From the cell containing the given text, extract its center point as [X, Y] coordinate. 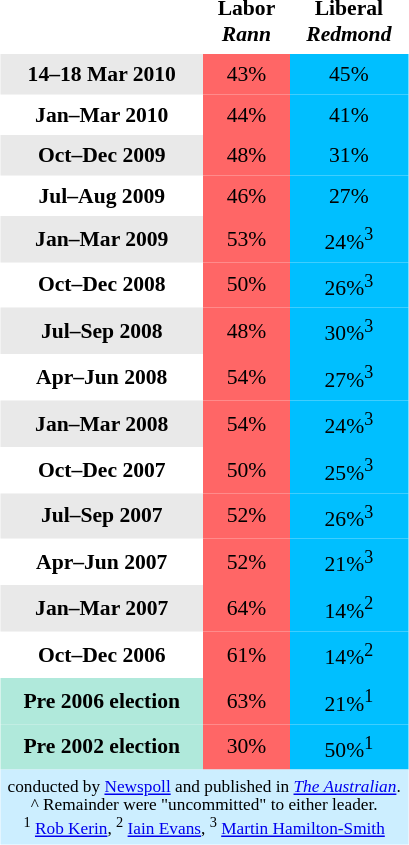
Oct–Dec 2007 [102, 470]
21%1 [348, 701]
Jan–Mar 2007 [102, 608]
30%3 [348, 331]
Oct–Dec 2006 [102, 654]
30% [246, 747]
Jul–Sep 2008 [102, 331]
43% [246, 74]
27% [348, 195]
Jan–Mar 2008 [102, 423]
44% [246, 114]
Oct–Dec 2008 [102, 285]
46% [246, 195]
31% [348, 155]
Jul–Aug 2009 [102, 195]
21%3 [348, 562]
50%1 [348, 747]
14–18 Mar 2010 [102, 74]
27%3 [348, 377]
41% [348, 114]
64% [246, 608]
Pre 2006 election [102, 701]
Apr–Jun 2008 [102, 377]
45% [348, 74]
Apr–Jun 2007 [102, 562]
Pre 2002 election [102, 747]
Jan–Mar 2009 [102, 239]
61% [246, 654]
Jan–Mar 2010 [102, 114]
25%3 [348, 470]
53% [246, 239]
Oct–Dec 2009 [102, 155]
Jul–Sep 2007 [102, 516]
63% [246, 701]
